Scan for the cell matching the given text and deliver its (x, y) coordinate at center. 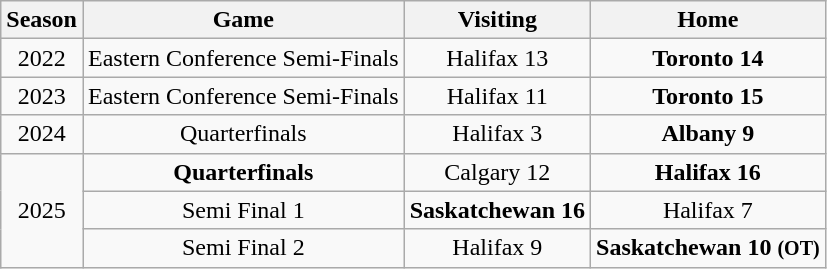
Semi Final 1 (243, 210)
Season (42, 20)
Albany 9 (708, 134)
2023 (42, 96)
Halifax 9 (497, 248)
Home (708, 20)
Halifax 13 (497, 58)
Visiting (497, 20)
Halifax 7 (708, 210)
2022 (42, 58)
Halifax 11 (497, 96)
Calgary 12 (497, 172)
Toronto 15 (708, 96)
Semi Final 2 (243, 248)
Saskatchewan 10 (OT) (708, 248)
Saskatchewan 16 (497, 210)
Halifax 3 (497, 134)
Game (243, 20)
2025 (42, 210)
Toronto 14 (708, 58)
2024 (42, 134)
Halifax 16 (708, 172)
